From the cell containing the given text, extract its center point as (X, Y) coordinate. 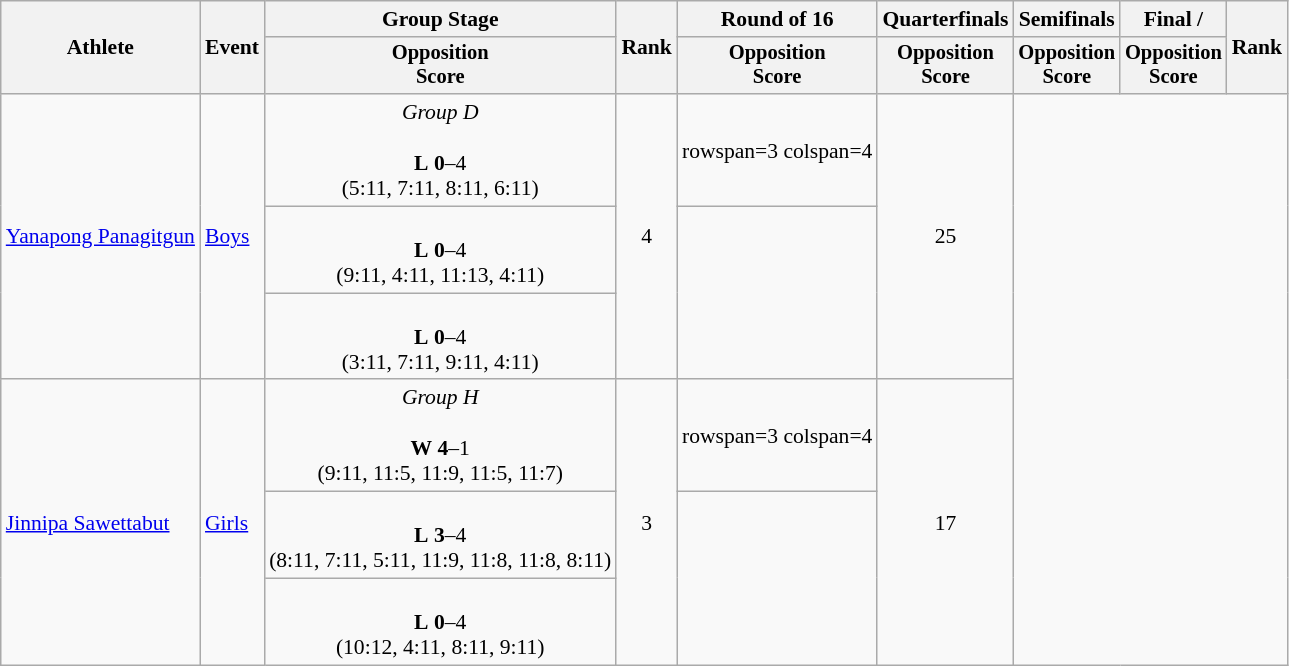
Jinnipa Sawettabut (100, 522)
Group D L 0–4 (5:11, 7:11, 8:11, 6:11) (440, 150)
Group Stage (440, 19)
Athlete (100, 48)
Yanapong Panagitgun (100, 236)
Round of 16 (778, 19)
3 (646, 522)
Boys (232, 236)
4 (646, 236)
L 0–4 (3:11, 7:11, 9:11, 4:11) (440, 336)
17 (945, 522)
L 3–4 (8:11, 7:11, 5:11, 11:9, 11:8, 11:8, 8:11) (440, 536)
Semifinals (1066, 19)
Group H W 4–1 (9:11, 11:5, 11:9, 11:5, 11:7) (440, 436)
25 (945, 236)
Quarterfinals (945, 19)
L 0–4 (10:12, 4:11, 8:11, 9:11) (440, 622)
Girls (232, 522)
Event (232, 48)
Final / (1174, 19)
L 0–4 (9:11, 4:11, 11:13, 4:11) (440, 250)
